Find where the given text appears and provide that cell's center as (X, Y) coordinate. 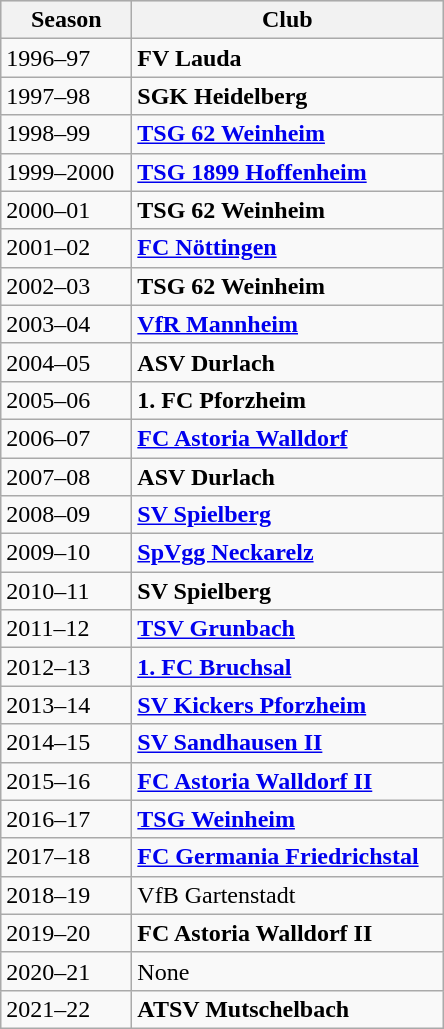
2016–17 (66, 819)
1999–2000 (66, 172)
SGK Heidelberg (288, 96)
2015–16 (66, 781)
VfR Mannheim (288, 324)
2017–18 (66, 857)
1996–97 (66, 58)
1. FC Bruchsal (288, 667)
2014–15 (66, 743)
1997–98 (66, 96)
2000–01 (66, 210)
2008–09 (66, 515)
2007–08 (66, 477)
2020–21 (66, 971)
TSG 1899 Hoffenheim (288, 172)
1998–99 (66, 134)
2001–02 (66, 248)
VfB Gartenstadt (288, 895)
2011–12 (66, 629)
SpVgg Neckarelz (288, 553)
TSV Grunbach (288, 629)
2002–03 (66, 286)
1. FC Pforzheim (288, 400)
2005–06 (66, 400)
SV Sandhausen II (288, 743)
FC Germania Friedrichstal (288, 857)
TSG Weinheim (288, 819)
SV Kickers Pforzheim (288, 705)
FV Lauda (288, 58)
2006–07 (66, 438)
ATSV Mutschelbach (288, 1009)
FC Astoria Walldorf (288, 438)
2004–05 (66, 362)
2018–19 (66, 895)
2010–11 (66, 591)
2013–14 (66, 705)
2003–04 (66, 324)
2021–22 (66, 1009)
Club (288, 20)
FC Nöttingen (288, 248)
2012–13 (66, 667)
2009–10 (66, 553)
Season (66, 20)
2019–20 (66, 933)
None (288, 971)
